Find where the given text appears and provide that cell's center as (X, Y) coordinate. 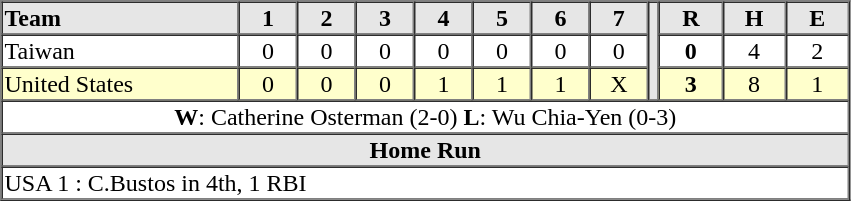
7 (619, 18)
Team (120, 18)
Taiwan (120, 50)
R (690, 18)
E (818, 18)
W: Catherine Osterman (2-0) L: Wu Chia-Yen (0-3) (426, 116)
5 (502, 18)
H (754, 18)
6 (560, 18)
United States (120, 84)
USA 1 : C.Bustos in 4th, 1 RBI (426, 182)
Home Run (426, 150)
X (619, 84)
8 (754, 84)
